Provide the [X, Y] coordinate of the cell's center where the given text is located.  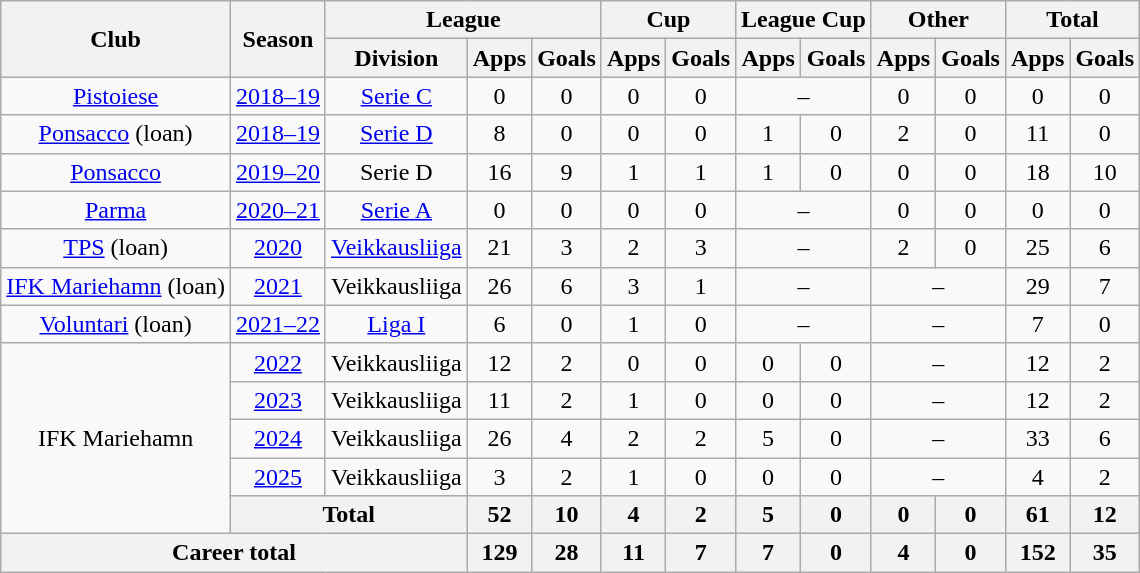
Division [396, 58]
Club [116, 39]
2020 [278, 248]
IFK Mariehamn (loan) [116, 286]
IFK Mariehamn [116, 438]
2024 [278, 438]
29 [1037, 286]
Pistoiese [116, 96]
Voluntari (loan) [116, 324]
2020–21 [278, 210]
152 [1037, 553]
9 [567, 172]
Career total [234, 553]
Season [278, 39]
2021–22 [278, 324]
52 [499, 515]
Liga I [396, 324]
25 [1037, 248]
2019–20 [278, 172]
TPS (loan) [116, 248]
61 [1037, 515]
2025 [278, 477]
2021 [278, 286]
18 [1037, 172]
2022 [278, 362]
Ponsacco [116, 172]
33 [1037, 438]
League Cup [804, 20]
8 [499, 134]
35 [1105, 553]
Serie A [396, 210]
28 [567, 553]
Ponsacco (loan) [116, 134]
Other [938, 20]
16 [499, 172]
Parma [116, 210]
129 [499, 553]
Cup [668, 20]
2023 [278, 400]
21 [499, 248]
League [463, 20]
Serie C [396, 96]
